Scan for the cell matching the given text and deliver its (x, y) coordinate at center. 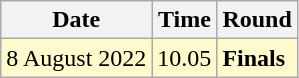
8 August 2022 (76, 58)
Date (76, 20)
10.05 (184, 58)
Finals (257, 58)
Time (184, 20)
Round (257, 20)
